Find where the given text appears and provide that cell's center as (x, y) coordinate. 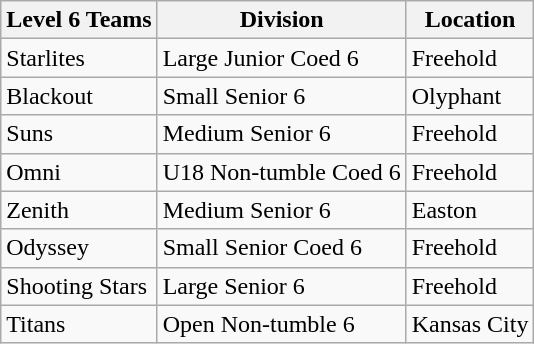
Starlites (79, 58)
Location (470, 20)
Kansas City (470, 324)
Shooting Stars (79, 286)
Omni (79, 172)
U18 Non-tumble Coed 6 (282, 172)
Large Junior Coed 6 (282, 58)
Suns (79, 134)
Titans (79, 324)
Easton (470, 210)
Large Senior 6 (282, 286)
Odyssey (79, 248)
Small Senior 6 (282, 96)
Zenith (79, 210)
Open Non-tumble 6 (282, 324)
Level 6 Teams (79, 20)
Blackout (79, 96)
Division (282, 20)
Olyphant (470, 96)
Small Senior Coed 6 (282, 248)
